For the text-containing cell, return its midpoint in [X, Y] coordinate format. 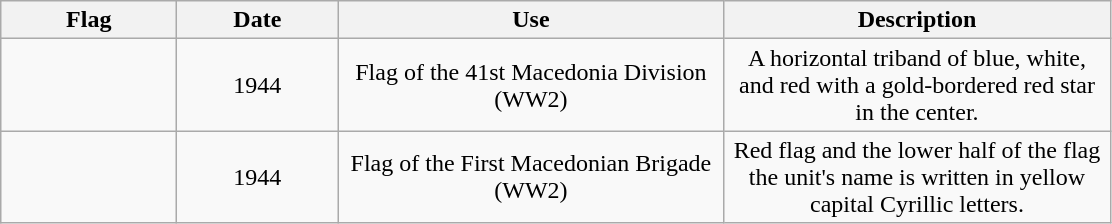
Flag of the 41st Macedonia Division (WW2) [531, 85]
Flag [89, 20]
Red flag and the lower half of the flag the unit's name is written in yellow capital Cyrillic letters. [917, 177]
Description [917, 20]
Date [258, 20]
Flag of the First Macedonian Brigade (WW2) [531, 177]
A horizontal triband of blue, white, and red with a gold-bordered red star in the center. [917, 85]
Use [531, 20]
